Locate the cell with the specified text and output its [X, Y] center coordinate. 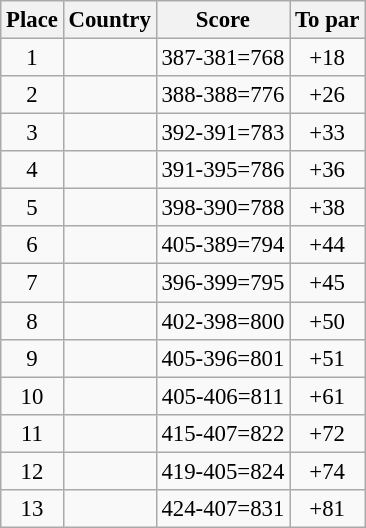
2 [32, 95]
1 [32, 58]
10 [32, 396]
+74 [328, 471]
+72 [328, 433]
+26 [328, 95]
9 [32, 358]
+51 [328, 358]
+44 [328, 245]
419-405=824 [223, 471]
396-399=795 [223, 283]
387-381=768 [223, 58]
3 [32, 133]
+38 [328, 208]
Place [32, 20]
405-406=811 [223, 396]
5 [32, 208]
8 [32, 321]
11 [32, 433]
391-395=786 [223, 170]
405-396=801 [223, 358]
415-407=822 [223, 433]
+18 [328, 58]
12 [32, 471]
+33 [328, 133]
388-388=776 [223, 95]
To par [328, 20]
424-407=831 [223, 509]
+36 [328, 170]
+61 [328, 396]
398-390=788 [223, 208]
+81 [328, 509]
6 [32, 245]
392-391=783 [223, 133]
13 [32, 509]
+45 [328, 283]
402-398=800 [223, 321]
405-389=794 [223, 245]
Country [110, 20]
7 [32, 283]
Score [223, 20]
4 [32, 170]
+50 [328, 321]
